Output the (x, y) coordinate of the center of the cell containing the given text.  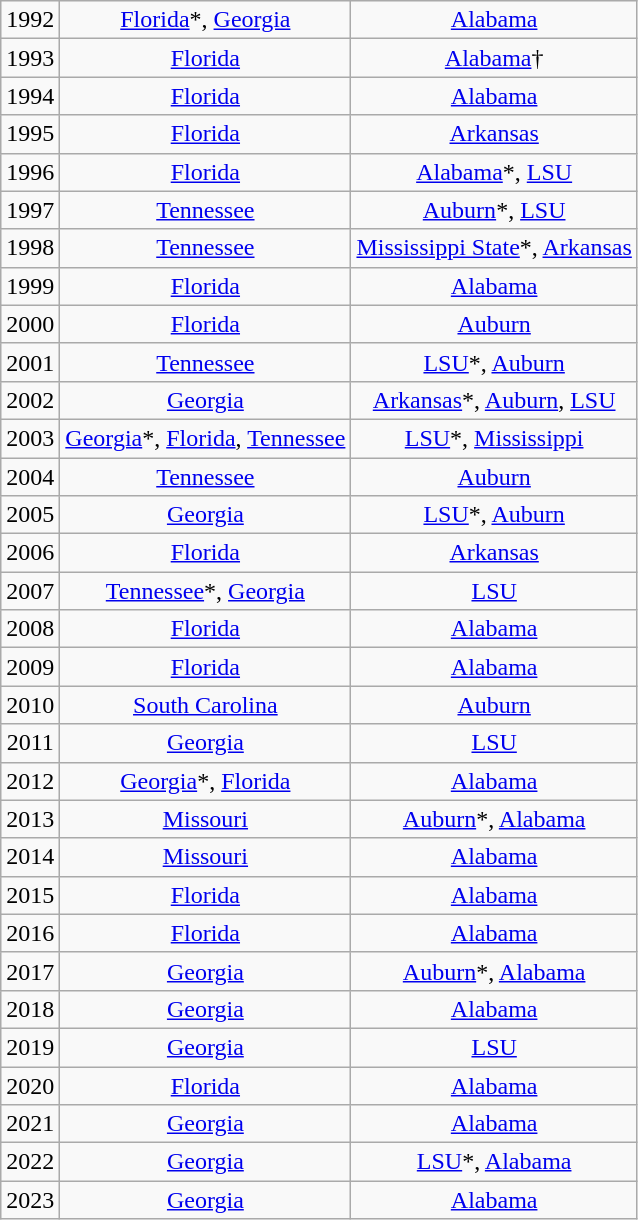
2022 (30, 1162)
Auburn*, LSU (494, 210)
2018 (30, 1009)
2003 (30, 438)
Arkansas*, Auburn, LSU (494, 400)
Tennessee*, Georgia (206, 591)
2014 (30, 857)
2006 (30, 553)
1994 (30, 96)
Mississippi State*, Arkansas (494, 248)
South Carolina (206, 705)
Florida*, Georgia (206, 20)
1992 (30, 20)
1999 (30, 286)
1998 (30, 248)
2017 (30, 971)
2016 (30, 933)
2019 (30, 1047)
2001 (30, 362)
LSU*, Mississippi (494, 438)
2005 (30, 515)
1997 (30, 210)
2013 (30, 819)
2015 (30, 895)
Alabama*, LSU (494, 172)
2010 (30, 705)
Georgia*, Florida, Tennessee (206, 438)
2011 (30, 743)
1996 (30, 172)
LSU*, Alabama (494, 1162)
2020 (30, 1085)
2002 (30, 400)
2021 (30, 1124)
2023 (30, 1200)
2008 (30, 629)
Alabama† (494, 58)
2004 (30, 477)
1993 (30, 58)
Georgia*, Florida (206, 781)
1995 (30, 134)
2000 (30, 324)
2009 (30, 667)
2007 (30, 591)
2012 (30, 781)
